Find where the given text appears and provide that cell's center as (x, y) coordinate. 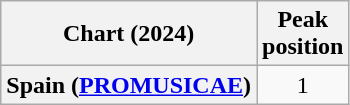
1 (303, 85)
Spain (PROMUSICAE) (129, 85)
Chart (2024) (129, 34)
Peakposition (303, 34)
